From the cell containing the given text, extract its center point as [x, y] coordinate. 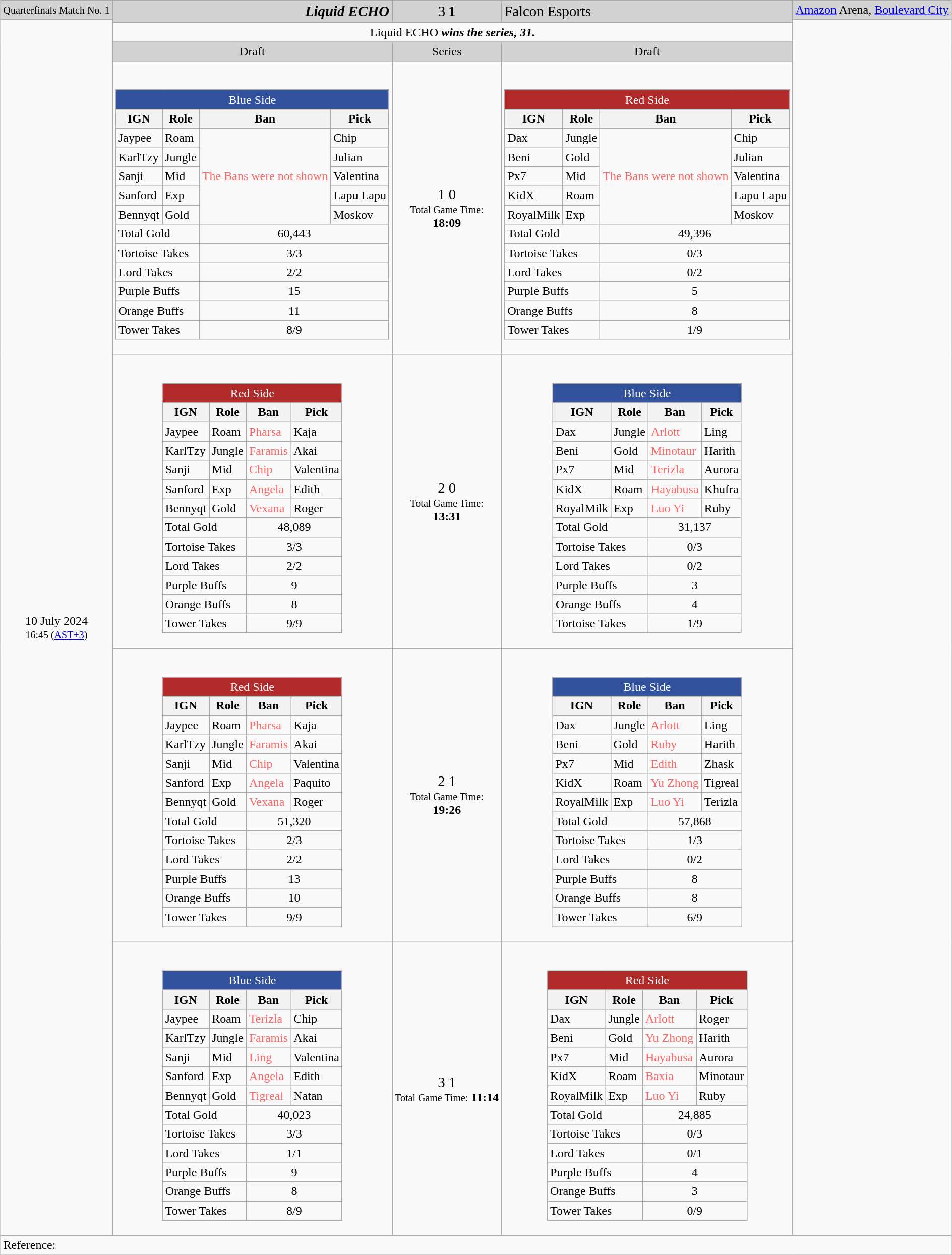
51,320 [294, 821]
1/3 [695, 840]
Amazon Arena, Boulevard City [872, 10]
40,023 [294, 1115]
1 0Total Game Time:18:09 [447, 208]
Falcon Esports [647, 12]
31,137 [695, 527]
Series [447, 51]
Liquid ECHO wins the series, 31. [453, 32]
Paquito [317, 783]
57,868 [695, 821]
60,443 [294, 234]
10 [294, 898]
3 1Total Game Time: 11:14 [447, 1089]
Baxia [669, 1077]
5 [695, 291]
Natan [317, 1096]
3 1 [447, 12]
11 [294, 311]
48,089 [294, 527]
0/9 [695, 1211]
2 1Total Game Time:19:26 [447, 795]
10 July 2024 16:45 (AST+3) [56, 628]
2/3 [294, 840]
15 [294, 291]
0/1 [695, 1153]
Quarterfinals Match No. 1 [56, 10]
13 [294, 879]
Liquid ECHO [252, 12]
Khufra [721, 489]
Reference: [476, 1245]
49,396 [695, 234]
24,885 [695, 1115]
2 0Total Game Time:13:31 [447, 501]
Zhask [722, 763]
1/1 [294, 1153]
6/9 [695, 917]
